From the cell containing the given text, extract its center point as (x, y) coordinate. 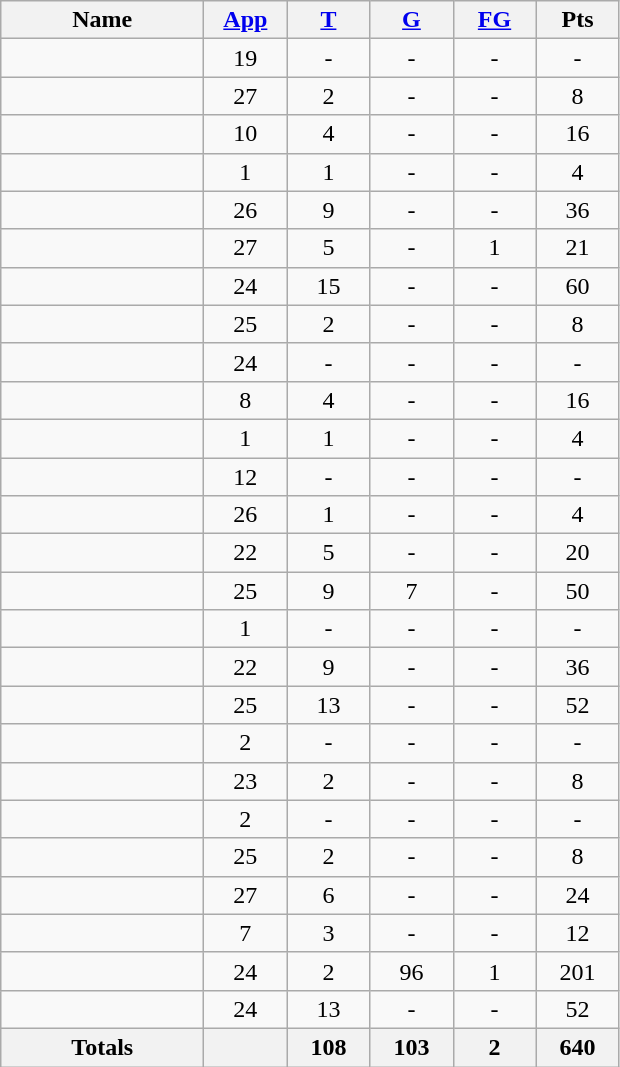
10 (246, 134)
15 (328, 286)
3 (328, 933)
201 (578, 971)
640 (578, 1047)
Name (102, 20)
103 (412, 1047)
6 (328, 895)
Pts (578, 20)
21 (578, 248)
19 (246, 58)
60 (578, 286)
App (246, 20)
20 (578, 553)
50 (578, 591)
T (328, 20)
108 (328, 1047)
Totals (102, 1047)
FG (494, 20)
G (412, 20)
96 (412, 971)
23 (246, 781)
